Find where the given text appears and provide that cell's center as [X, Y] coordinate. 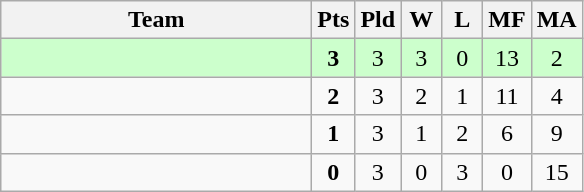
15 [556, 172]
MF [507, 20]
W [422, 20]
Team [156, 20]
Pts [334, 20]
4 [556, 96]
9 [556, 134]
L [462, 20]
6 [507, 134]
Pld [378, 20]
11 [507, 96]
MA [556, 20]
13 [507, 58]
